Scan for the cell matching the given text and deliver its (x, y) coordinate at center. 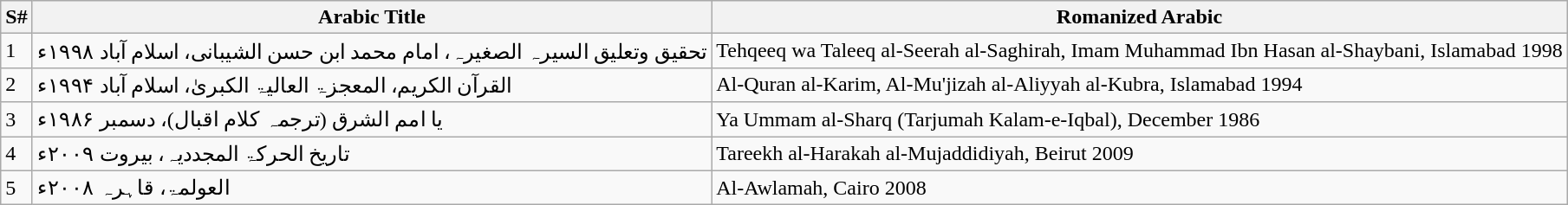
5 (16, 188)
العولمۃ، قاہرہ ۲۰۰۸ء (372, 188)
Arabic Title (372, 17)
تاریخ الحرکۃ المجددیہ، بیروت ۲۰۰۹ء (372, 154)
Al-Quran al-Karim, Al-Mu'jizah al-Aliyyah al-Kubra, Islamabad 1994 (1140, 85)
القرآن الکریم، المعجزۃ العالیۃ الکبریٰ، اسلام آباد ۱۹۹۴ء (372, 85)
Romanized Arabic (1140, 17)
Al-Awlamah, Cairo 2008 (1140, 188)
Tehqeeq wa Taleeq al-Seerah al-Saghirah, Imam Muhammad Ibn Hasan al-Shaybani, Islamabad 1998 (1140, 51)
Tareekh al-Harakah al-Mujaddidiyah, Beirut 2009 (1140, 154)
2 (16, 85)
3 (16, 119)
یا امم الشرق (ترجمہ کلام اقبال)، دسمبر ۱۹۸۶ء (372, 119)
S# (16, 17)
1 (16, 51)
تحقیق وتعلیق السیرہ الصغیرہ، امام محمد ابن حسن الشیبانی، اسلام آباد ۱۹۹۸ء (372, 51)
4 (16, 154)
Ya Ummam al-Sharq (Tarjumah Kalam-e-Iqbal), December 1986 (1140, 119)
